For the text-containing cell, return its midpoint in (x, y) coordinate format. 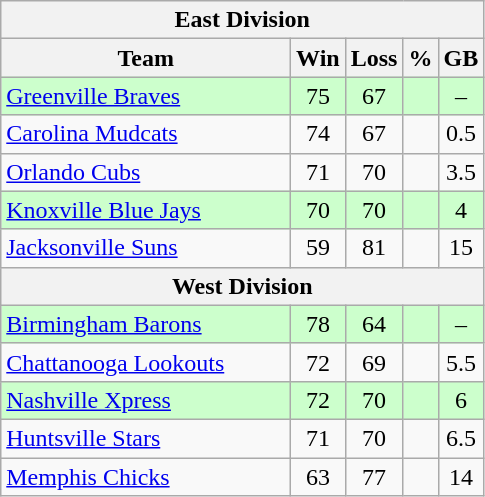
75 (318, 96)
Knoxville Blue Jays (146, 210)
81 (374, 248)
Memphis Chicks (146, 477)
Greenville Braves (146, 96)
Team (146, 58)
0.5 (461, 134)
Birmingham Barons (146, 324)
Jacksonville Suns (146, 248)
77 (374, 477)
East Division (242, 20)
69 (374, 362)
78 (318, 324)
5.5 (461, 362)
64 (374, 324)
6.5 (461, 438)
59 (318, 248)
3.5 (461, 172)
Huntsville Stars (146, 438)
63 (318, 477)
Orlando Cubs (146, 172)
15 (461, 248)
74 (318, 134)
West Division (242, 286)
6 (461, 400)
Chattanooga Lookouts (146, 362)
Nashville Xpress (146, 400)
GB (461, 58)
Loss (374, 58)
% (420, 58)
4 (461, 210)
Carolina Mudcats (146, 134)
14 (461, 477)
Win (318, 58)
